Extract the (x, y) coordinate from the center of the cell holding the provided text.  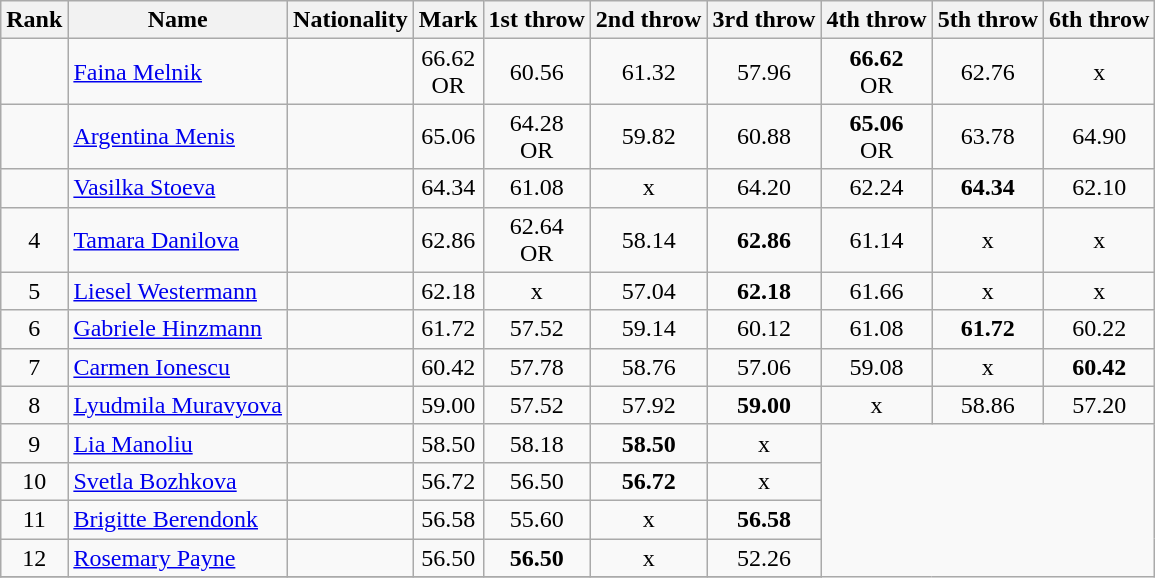
Lia Manoliu (178, 443)
64.28OR (536, 136)
Nationality (351, 20)
57.06 (764, 367)
Carmen Ionescu (178, 367)
59.14 (648, 329)
62.64OR (536, 240)
5th throw (988, 20)
1st throw (536, 20)
6 (34, 329)
55.60 (536, 519)
4 (34, 240)
52.26 (764, 557)
62.10 (1100, 188)
Name (178, 20)
Liesel Westermann (178, 291)
Mark (448, 20)
60.22 (1100, 329)
60.88 (764, 136)
9 (34, 443)
63.78 (988, 136)
Vasilka Stoeva (178, 188)
61.66 (876, 291)
Rosemary Payne (178, 557)
60.56 (536, 72)
61.32 (648, 72)
64.90 (1100, 136)
58.14 (648, 240)
60.12 (764, 329)
64.20 (764, 188)
8 (34, 405)
57.20 (1100, 405)
58.18 (536, 443)
7 (34, 367)
59.82 (648, 136)
3rd throw (764, 20)
Brigitte Berendonk (178, 519)
58.76 (648, 367)
62.76 (988, 72)
12 (34, 557)
Tamara Danilova (178, 240)
10 (34, 481)
Svetla Bozhkova (178, 481)
58.86 (988, 405)
Gabriele Hinzmann (178, 329)
Faina Melnik (178, 72)
61.14 (876, 240)
Lyudmila Muravyova (178, 405)
6th throw (1100, 20)
57.78 (536, 367)
11 (34, 519)
65.06OR (876, 136)
Rank (34, 20)
65.06 (448, 136)
57.92 (648, 405)
4th throw (876, 20)
Argentina Menis (178, 136)
5 (34, 291)
57.04 (648, 291)
59.08 (876, 367)
57.96 (764, 72)
2nd throw (648, 20)
62.24 (876, 188)
